Extract the [X, Y] coordinate from the center of the cell holding the provided text.  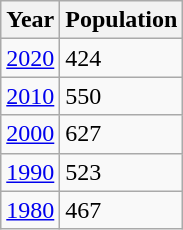
2020 [30, 58]
550 [122, 96]
627 [122, 134]
424 [122, 58]
467 [122, 210]
1980 [30, 210]
1990 [30, 172]
Population [122, 20]
2010 [30, 96]
Year [30, 20]
523 [122, 172]
2000 [30, 134]
